Return the (x, y) coordinate for the center point of the cell that contains the specified text.  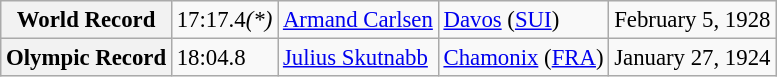
Olympic Record (86, 58)
17:17.4(*) (224, 20)
January 27, 1924 (692, 58)
World Record (86, 20)
February 5, 1928 (692, 20)
18:04.8 (224, 58)
Julius Skutnabb (358, 58)
Chamonix (FRA) (524, 58)
Armand Carlsen (358, 20)
Davos (SUI) (524, 20)
